Capture the cell that displays the provided text and extract its [x, y] central coordinate. 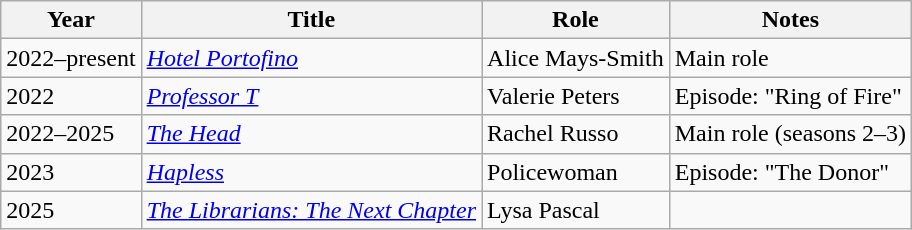
Role [576, 20]
2022–present [71, 58]
2022 [71, 96]
Hapless [311, 172]
Lysa Pascal [576, 210]
Policewoman [576, 172]
Main role [790, 58]
The Head [311, 134]
Episode: "The Donor" [790, 172]
Hotel Portofino [311, 58]
Valerie Peters [576, 96]
Year [71, 20]
Notes [790, 20]
Professor T [311, 96]
2023 [71, 172]
Main role (seasons 2–3) [790, 134]
Alice Mays-Smith [576, 58]
2022–2025 [71, 134]
Episode: "Ring of Fire" [790, 96]
Title [311, 20]
The Librarians: The Next Chapter [311, 210]
2025 [71, 210]
Rachel Russo [576, 134]
